Search for the cell housing the specified text and yield its [x, y] center coordinate. 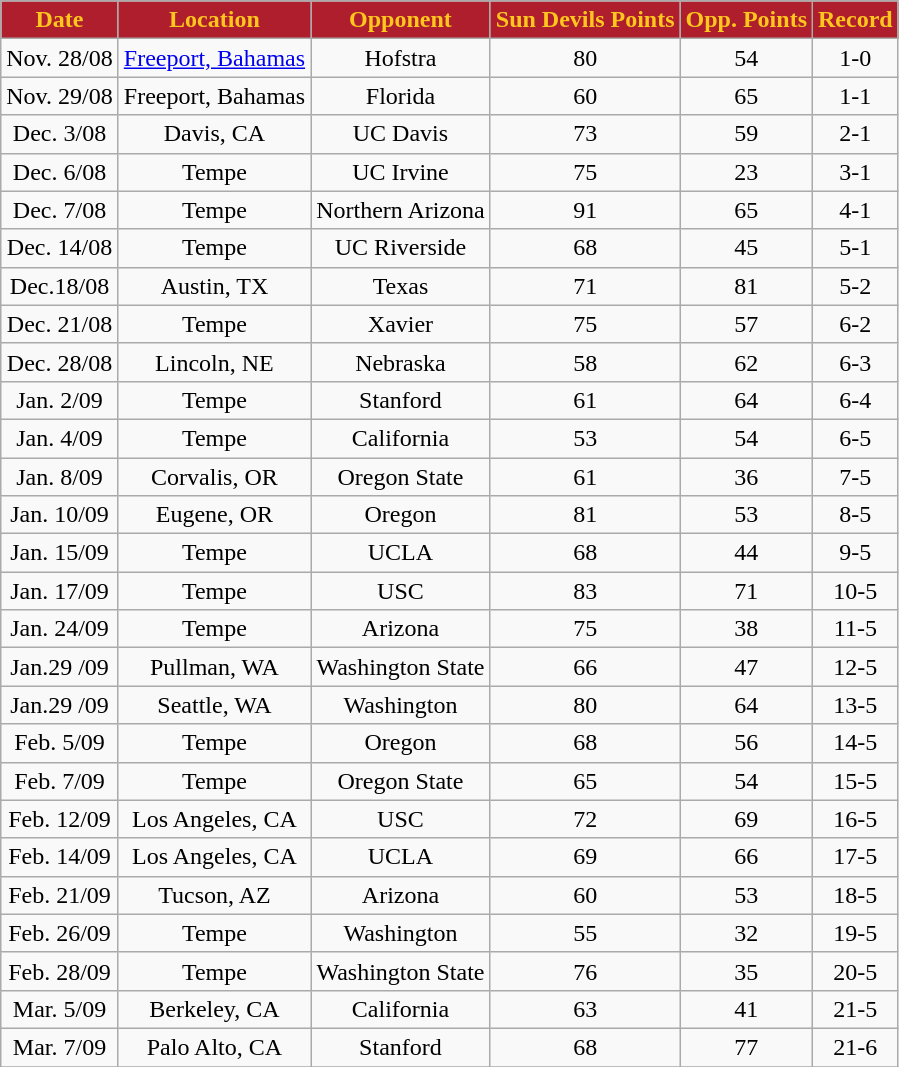
2-1 [856, 134]
20-5 [856, 971]
77 [746, 1047]
73 [585, 134]
UC Riverside [401, 248]
Nebraska [401, 362]
1-1 [856, 96]
Texas [401, 286]
21-6 [856, 1047]
Dec. 6/08 [60, 172]
Sun Devils Points [585, 20]
Austin, TX [214, 286]
17-5 [856, 857]
63 [585, 1009]
47 [746, 667]
Feb. 14/09 [60, 857]
Dec. 7/08 [60, 210]
6-5 [856, 438]
Jan. 17/09 [60, 591]
56 [746, 743]
Nov. 29/08 [60, 96]
21-5 [856, 1009]
Florida [401, 96]
Jan. 24/09 [60, 629]
Berkeley, CA [214, 1009]
Feb. 7/09 [60, 781]
Palo Alto, CA [214, 1047]
13-5 [856, 705]
3-1 [856, 172]
9-5 [856, 553]
16-5 [856, 819]
Dec.18/08 [60, 286]
Dec. 14/08 [60, 248]
Record [856, 20]
59 [746, 134]
Jan. 15/09 [60, 553]
Dec. 28/08 [60, 362]
58 [585, 362]
Jan. 8/09 [60, 477]
Nov. 28/08 [60, 58]
38 [746, 629]
12-5 [856, 667]
UC Irvine [401, 172]
Location [214, 20]
83 [585, 591]
14-5 [856, 743]
41 [746, 1009]
5-1 [856, 248]
Opponent [401, 20]
62 [746, 362]
6-2 [856, 324]
91 [585, 210]
55 [585, 933]
Opp. Points [746, 20]
Feb. 26/09 [60, 933]
8-5 [856, 515]
Date [60, 20]
Mar. 7/09 [60, 1047]
10-5 [856, 591]
11-5 [856, 629]
45 [746, 248]
Corvalis, OR [214, 477]
Seattle, WA [214, 705]
15-5 [856, 781]
7-5 [856, 477]
Jan. 2/09 [60, 400]
1-0 [856, 58]
Mar. 5/09 [60, 1009]
Lincoln, NE [214, 362]
18-5 [856, 895]
Tucson, AZ [214, 895]
Xavier [401, 324]
5-2 [856, 286]
Feb. 12/09 [60, 819]
76 [585, 971]
Dec. 3/08 [60, 134]
Feb. 21/09 [60, 895]
35 [746, 971]
Pullman, WA [214, 667]
23 [746, 172]
Jan. 4/09 [60, 438]
Feb. 28/09 [60, 971]
UC Davis [401, 134]
32 [746, 933]
Davis, CA [214, 134]
4-1 [856, 210]
6-3 [856, 362]
57 [746, 324]
44 [746, 553]
36 [746, 477]
Hofstra [401, 58]
Eugene, OR [214, 515]
19-5 [856, 933]
6-4 [856, 400]
Northern Arizona [401, 210]
Feb. 5/09 [60, 743]
72 [585, 819]
Jan. 10/09 [60, 515]
Dec. 21/08 [60, 324]
